Output the [X, Y] coordinate of the center of the cell containing the given text.  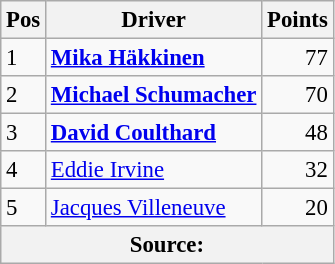
David Coulthard [154, 133]
Jacques Villeneuve [154, 208]
70 [298, 95]
3 [24, 133]
Driver [154, 20]
4 [24, 170]
Mika Häkkinen [154, 58]
5 [24, 208]
1 [24, 58]
Source: [167, 245]
32 [298, 170]
Points [298, 20]
Michael Schumacher [154, 95]
48 [298, 133]
20 [298, 208]
Pos [24, 20]
2 [24, 95]
77 [298, 58]
Eddie Irvine [154, 170]
